Locate the cell with the specified text and output its (X, Y) center coordinate. 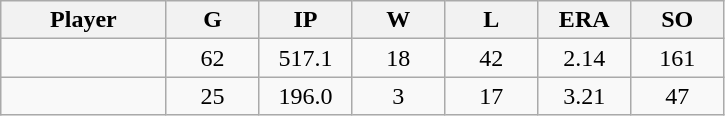
IP (306, 20)
L (492, 20)
W (398, 20)
47 (678, 96)
42 (492, 58)
3.21 (584, 96)
2.14 (584, 58)
62 (212, 58)
ERA (584, 20)
3 (398, 96)
18 (398, 58)
25 (212, 96)
161 (678, 58)
17 (492, 96)
Player (84, 20)
G (212, 20)
517.1 (306, 58)
196.0 (306, 96)
SO (678, 20)
